From the cell containing the given text, extract its center point as (X, Y) coordinate. 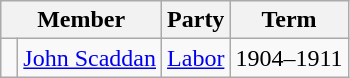
Labor (196, 58)
Party (196, 20)
John Scaddan (90, 58)
1904–1911 (289, 58)
Member (82, 20)
Term (289, 20)
